Locate the cell with the specified text and output its [x, y] center coordinate. 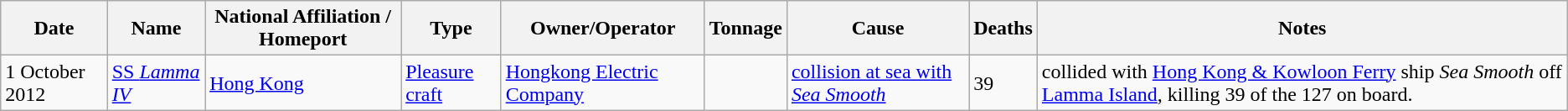
collided with Hong Kong & Kowloon Ferry ship Sea Smooth off Lamma Island, killing 39 of the 127 on board. [1302, 82]
Type [451, 29]
collision at sea with Sea Smooth [878, 82]
National Affiliation / Homeport [303, 29]
Pleasure craft [451, 82]
1 October 2012 [54, 82]
Cause [878, 29]
Notes [1302, 29]
Tonnage [745, 29]
Hongkong Electric Company [603, 82]
Owner/Operator [603, 29]
SS Lamma IV [156, 82]
Hong Kong [303, 82]
Date [54, 29]
Name [156, 29]
Deaths [1003, 29]
39 [1003, 82]
